Return the (X, Y) coordinate for the center point of the cell that contains the specified text.  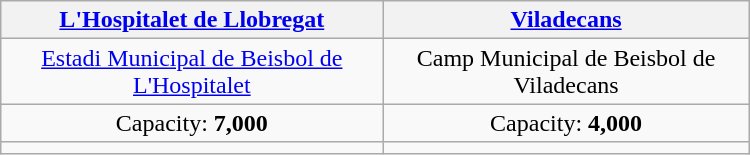
Estadi Municipal de Beisbol de L'Hospitalet (192, 72)
Capacity: 7,000 (192, 123)
Capacity: 4,000 (566, 123)
Viladecans (566, 20)
Camp Municipal de Beisbol de Viladecans (566, 72)
L'Hospitalet de Llobregat (192, 20)
